Extract the [x, y] coordinate from the center of the cell holding the provided text.  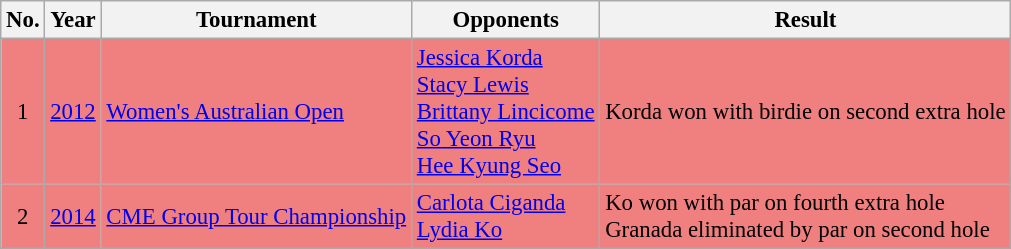
2014 [73, 216]
Ko won with par on fourth extra holeGranada eliminated by par on second hole [806, 216]
Year [73, 20]
Carlota Ciganda Lydia Ko [505, 216]
Korda won with birdie on second extra hole [806, 112]
No. [23, 20]
Result [806, 20]
Jessica Korda Stacy Lewis Brittany Lincicome So Yeon Ryu Hee Kyung Seo [505, 112]
2 [23, 216]
Women's Australian Open [256, 112]
Tournament [256, 20]
Opponents [505, 20]
CME Group Tour Championship [256, 216]
1 [23, 112]
2012 [73, 112]
